From the cell containing the given text, extract its center point as [x, y] coordinate. 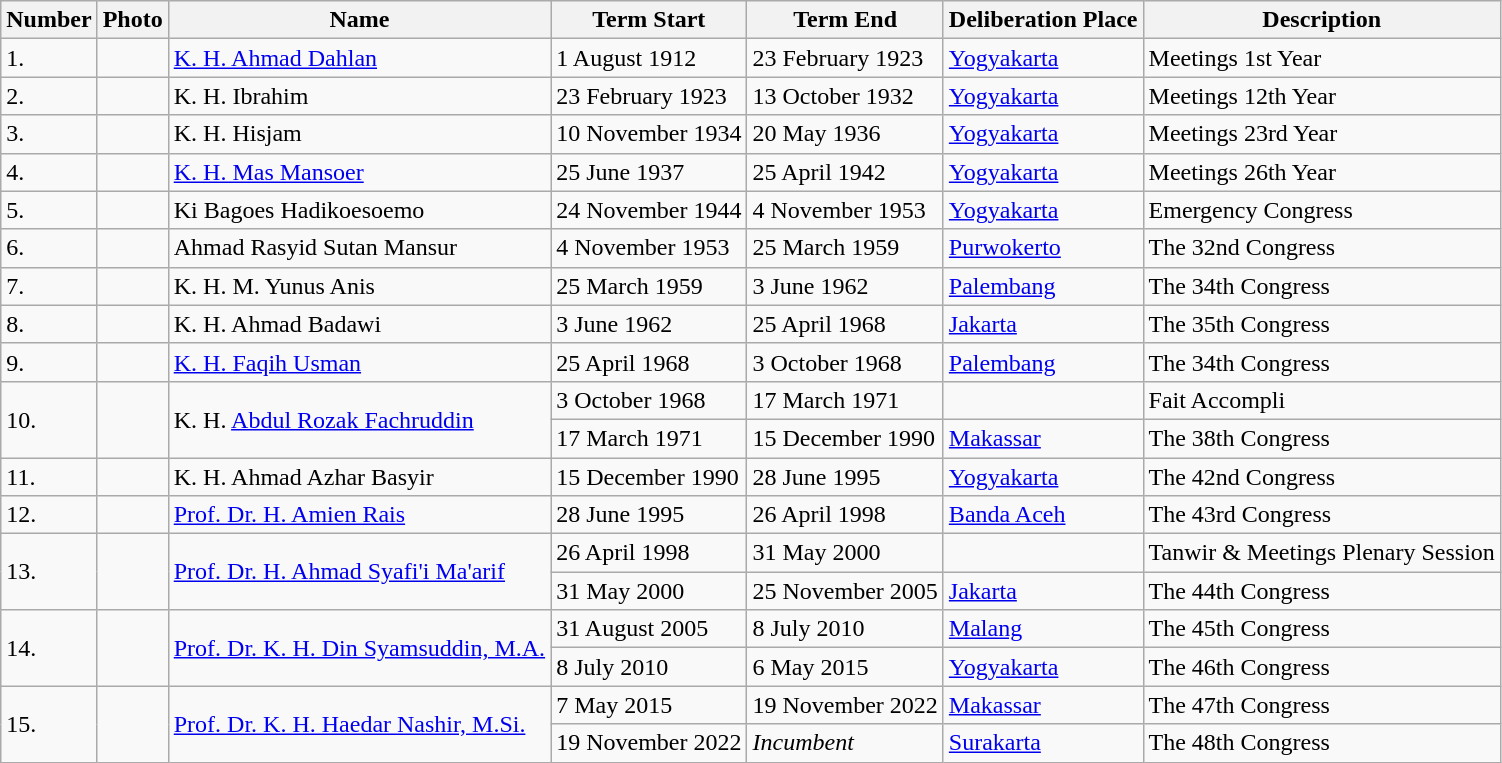
11. [49, 477]
1 August 1912 [649, 58]
Photo [132, 20]
The 43rd Congress [1322, 515]
The 47th Congress [1322, 705]
K. H. Faqih Usman [359, 362]
14. [49, 648]
The 32nd Congress [1322, 248]
7. [49, 286]
10 November 1934 [649, 134]
K. H. Abdul Rozak Fachruddin [359, 419]
Deliberation Place [1043, 20]
13 October 1932 [845, 96]
K. H. M. Yunus Anis [359, 286]
6. [49, 248]
K. H. Ibrahim [359, 96]
7 May 2015 [649, 705]
The 46th Congress [1322, 667]
3. [49, 134]
K. H. Ahmad Azhar Basyir [359, 477]
Ki Bagoes Hadikoesoemo [359, 210]
Name [359, 20]
4. [49, 172]
Prof. Dr. K. H. Din Syamsuddin, M.A. [359, 648]
K. H. Ahmad Dahlan [359, 58]
10. [49, 419]
Fait Accompli [1322, 400]
Meetings 23rd Year [1322, 134]
Ahmad Rasyid Sutan Mansur [359, 248]
Term Start [649, 20]
Meetings 26th Year [1322, 172]
Term End [845, 20]
25 November 2005 [845, 591]
13. [49, 572]
Purwokerto [1043, 248]
The 38th Congress [1322, 438]
Prof. Dr. H. Amien Rais [359, 515]
The 45th Congress [1322, 629]
20 May 1936 [845, 134]
Meetings 12th Year [1322, 96]
Tanwir & Meetings Plenary Session [1322, 553]
Banda Aceh [1043, 515]
8. [49, 324]
31 August 2005 [649, 629]
1. [49, 58]
9. [49, 362]
6 May 2015 [845, 667]
Prof. Dr. K. H. Haedar Nashir, M.Si. [359, 724]
Number [49, 20]
25 April 1942 [845, 172]
24 November 1944 [649, 210]
Surakarta [1043, 743]
Malang [1043, 629]
12. [49, 515]
15. [49, 724]
25 June 1937 [649, 172]
The 35th Congress [1322, 324]
The 48th Congress [1322, 743]
5. [49, 210]
Emergency Congress [1322, 210]
Description [1322, 20]
K. H. Mas Mansoer [359, 172]
The 42nd Congress [1322, 477]
2. [49, 96]
Prof. Dr. H. Ahmad Syafi'i Ma'arif [359, 572]
Incumbent [845, 743]
K. H. Hisjam [359, 134]
Meetings 1st Year [1322, 58]
The 44th Congress [1322, 591]
K. H. Ahmad Badawi [359, 324]
